Provide the (x, y) coordinate of the cell's center where the given text is located.  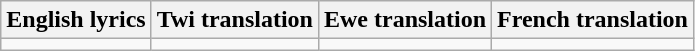
Ewe translation (404, 20)
Twi translation (234, 20)
French translation (593, 20)
English lyrics (76, 20)
